Return the (x, y) coordinate for the center point of the cell that contains the specified text.  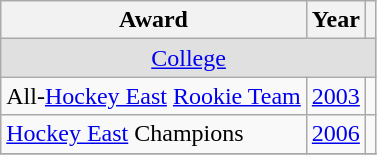
Hockey East Champions (154, 134)
All-Hockey East Rookie Team (154, 96)
College (189, 58)
2006 (336, 134)
Year (336, 20)
2003 (336, 96)
Award (154, 20)
